Search for the cell housing the specified text and yield its [x, y] center coordinate. 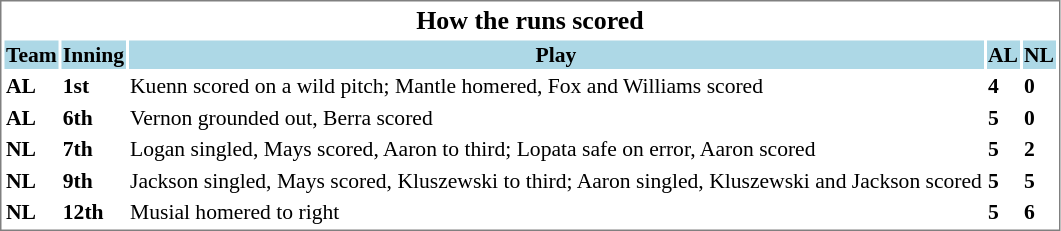
Inning [93, 54]
How the runs scored [530, 20]
Musial homered to right [556, 212]
4 [1002, 86]
7th [93, 149]
2 [1038, 149]
9th [93, 180]
Jackson singled, Mays scored, Kluszewski to third; Aaron singled, Kluszewski and Jackson scored [556, 180]
Team [31, 54]
6th [93, 118]
Kuenn scored on a wild pitch; Mantle homered, Fox and Williams scored [556, 86]
Play [556, 54]
12th [93, 212]
Vernon grounded out, Berra scored [556, 118]
1st [93, 86]
Logan singled, Mays scored, Aaron to third; Lopata safe on error, Aaron scored [556, 149]
6 [1038, 212]
